Search for the cell housing the specified text and yield its [x, y] center coordinate. 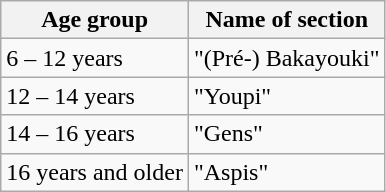
14 – 16 years [95, 134]
"Gens" [286, 134]
"(Pré-) Bakayouki" [286, 58]
"Youpi" [286, 96]
Name of section [286, 20]
"Aspis" [286, 172]
12 – 14 years [95, 96]
6 – 12 years [95, 58]
16 years and older [95, 172]
Age group [95, 20]
